For the text-containing cell, return its midpoint in (x, y) coordinate format. 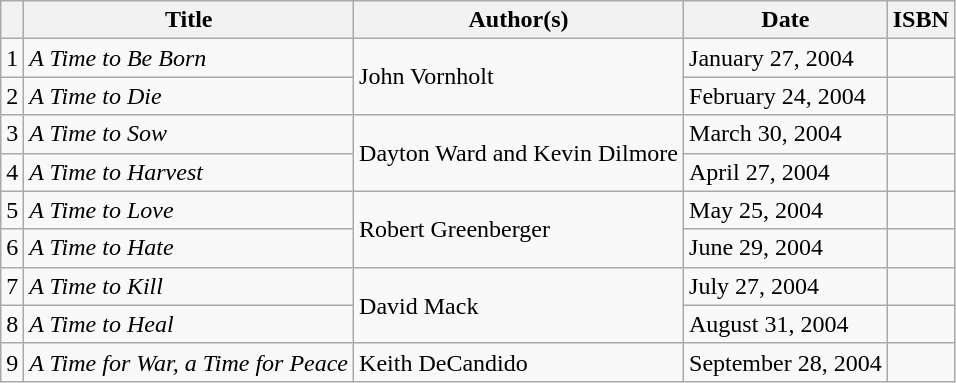
8 (12, 324)
A Time to Love (189, 210)
September 28, 2004 (786, 362)
July 27, 2004 (786, 286)
9 (12, 362)
Robert Greenberger (519, 229)
4 (12, 172)
March 30, 2004 (786, 134)
May 25, 2004 (786, 210)
David Mack (519, 305)
February 24, 2004 (786, 96)
Title (189, 20)
April 27, 2004 (786, 172)
3 (12, 134)
A Time to Be Born (189, 58)
A Time for War, a Time for Peace (189, 362)
A Time to Heal (189, 324)
A Time to Die (189, 96)
1 (12, 58)
August 31, 2004 (786, 324)
5 (12, 210)
2 (12, 96)
7 (12, 286)
A Time to Hate (189, 248)
ISBN (920, 20)
Keith DeCandido (519, 362)
Date (786, 20)
A Time to Kill (189, 286)
January 27, 2004 (786, 58)
Author(s) (519, 20)
Dayton Ward and Kevin Dilmore (519, 153)
A Time to Harvest (189, 172)
June 29, 2004 (786, 248)
A Time to Sow (189, 134)
6 (12, 248)
John Vornholt (519, 77)
